Return (x, y) of the center of cell containing provided text 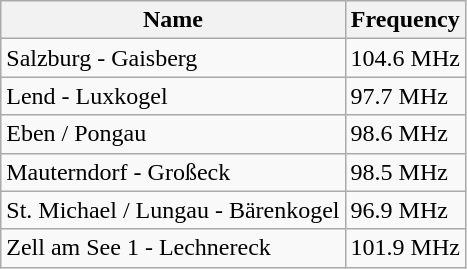
Eben / Pongau (173, 134)
Name (173, 20)
98.6 MHz (405, 134)
Salzburg - Gaisberg (173, 58)
Lend - Luxkogel (173, 96)
101.9 MHz (405, 248)
St. Michael / Lungau - Bärenkogel (173, 210)
Frequency (405, 20)
104.6 MHz (405, 58)
97.7 MHz (405, 96)
Mauterndorf - Großeck (173, 172)
96.9 MHz (405, 210)
98.5 MHz (405, 172)
Zell am See 1 - Lechnereck (173, 248)
